Detect which cell encompasses the target text, then output its (x, y) center coordinate. 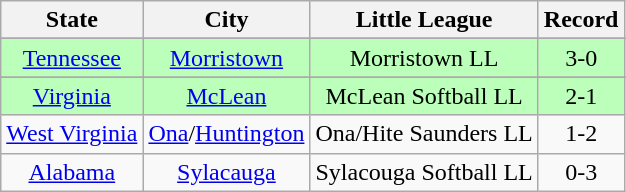
West Virginia (72, 134)
Little League (424, 20)
Record (581, 20)
McLean Softball LL (424, 96)
1-2 (581, 134)
0-3 (581, 172)
3-0 (581, 58)
Morristown (226, 58)
Ona/Huntington (226, 134)
Sylacauga (226, 172)
State (72, 20)
Sylacouga Softball LL (424, 172)
Ona/Hite Saunders LL (424, 134)
Morristown LL (424, 58)
Alabama (72, 172)
Tennessee (72, 58)
2-1 (581, 96)
Virginia (72, 96)
McLean (226, 96)
City (226, 20)
